Pinpoint the cell where the given text exists, returning its (x, y) midpoint coordinate. 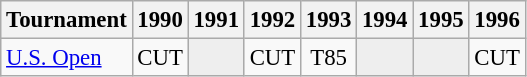
1994 (385, 20)
U.S. Open (66, 58)
1991 (216, 20)
Tournament (66, 20)
1992 (272, 20)
1990 (160, 20)
1993 (328, 20)
T85 (328, 58)
1996 (497, 20)
1995 (441, 20)
